Locate the cell with the specified text and output its (X, Y) center coordinate. 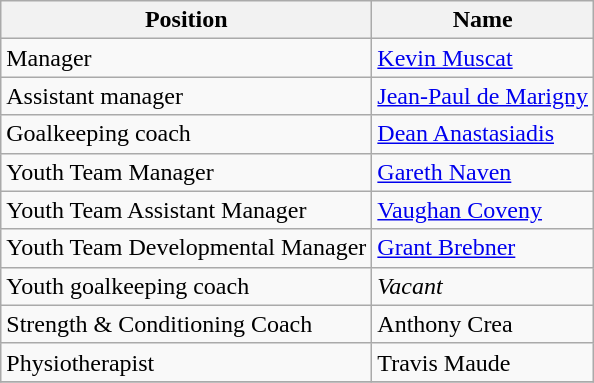
Kevin Muscat (483, 58)
Youth Team Assistant Manager (186, 210)
Manager (186, 58)
Position (186, 20)
Youth Team Developmental Manager (186, 248)
Strength & Conditioning Coach (186, 324)
Physiotherapist (186, 362)
Vacant (483, 286)
Vaughan Coveny (483, 210)
Youth goalkeeping coach (186, 286)
Dean Anastasiadis (483, 134)
Youth Team Manager (186, 172)
Goalkeeping coach (186, 134)
Name (483, 20)
Travis Maude (483, 362)
Jean-Paul de Marigny (483, 96)
Assistant manager (186, 96)
Grant Brebner (483, 248)
Gareth Naven (483, 172)
Anthony Crea (483, 324)
